From the cell containing the given text, extract its center point as (X, Y) coordinate. 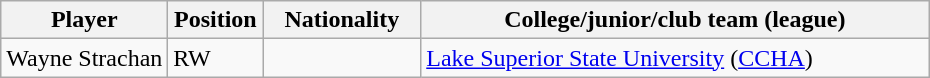
Nationality (342, 20)
Player (84, 20)
RW (216, 58)
Position (216, 20)
College/junior/club team (league) (675, 20)
Lake Superior State University (CCHA) (675, 58)
Wayne Strachan (84, 58)
